Detect which cell encompasses the target text, then output its (x, y) center coordinate. 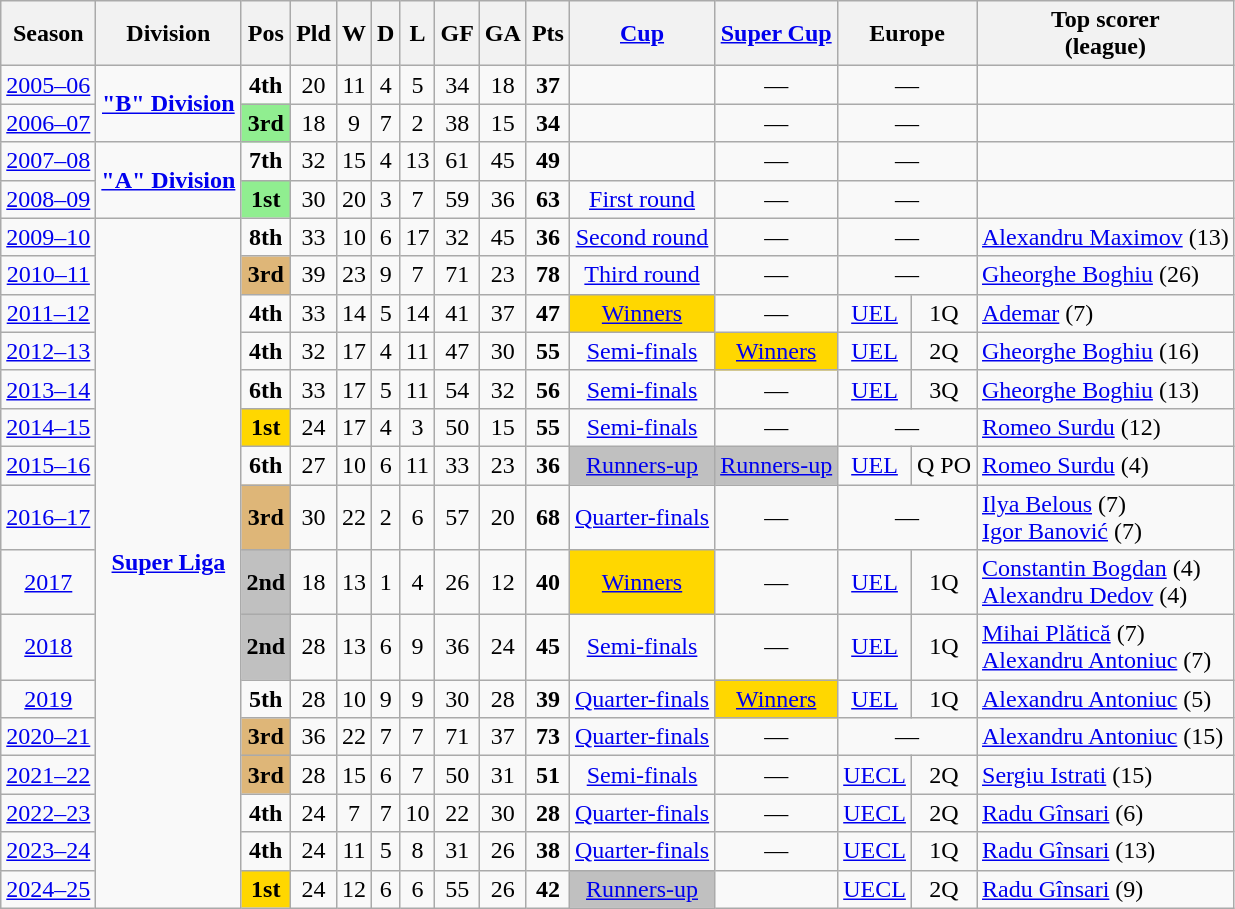
2018 (48, 648)
Ilya Belous (7) Igor Banović (7) (1105, 516)
2017 (48, 582)
2011–12 (48, 313)
Season (48, 34)
Romeo Surdu (4) (1105, 465)
Constantin Bogdan (4) Alexandru Dedov (4) (1105, 582)
Alexandru Antoniuc (5) (1105, 699)
L (418, 34)
56 (548, 389)
78 (548, 275)
8th (266, 237)
Cup (642, 34)
2015–16 (48, 465)
Q PO (944, 465)
Gheorghe Boghiu (13) (1105, 389)
2020–21 (48, 737)
Gheorghe Boghiu (16) (1105, 351)
8 (418, 851)
Pos (266, 34)
D (385, 34)
2012–13 (48, 351)
Radu Gînsari (13) (1105, 851)
3Q (944, 389)
42 (548, 889)
Super Cup (776, 34)
2016–17 (48, 516)
49 (548, 161)
Radu Gînsari (6) (1105, 813)
Alexandru Maximov (13) (1105, 237)
59 (457, 199)
Super Liga (168, 563)
2021–22 (48, 775)
2010–11 (48, 275)
2007–08 (48, 161)
27 (314, 465)
Division (168, 34)
GF (457, 34)
57 (457, 516)
63 (548, 199)
7th (266, 161)
68 (548, 516)
Gheorghe Boghiu (26) (1105, 275)
Mihai Plătică (7) Alexandru Antoniuc (7) (1105, 648)
41 (457, 313)
Third round (642, 275)
Alexandru Antoniuc (15) (1105, 737)
2013–14 (48, 389)
2023–24 (48, 851)
Pld (314, 34)
2014–15 (48, 427)
5th (266, 699)
"A" Division (168, 180)
Ademar (7) (1105, 313)
51 (548, 775)
1 (385, 582)
2005–06 (48, 85)
73 (548, 737)
Sergiu Istrati (15) (1105, 775)
GA (502, 34)
"B" Division (168, 104)
W (354, 34)
54 (457, 389)
2009–10 (48, 237)
Second round (642, 237)
Radu Gînsari (9) (1105, 889)
Europe (908, 34)
40 (548, 582)
Top scorer (league) (1105, 34)
2022–23 (48, 813)
Romeo Surdu (12) (1105, 427)
First round (642, 199)
2024–25 (48, 889)
2019 (48, 699)
Pts (548, 34)
2006–07 (48, 123)
61 (457, 161)
2008–09 (48, 199)
